Output the (x, y) coordinate of the center of the cell containing the given text.  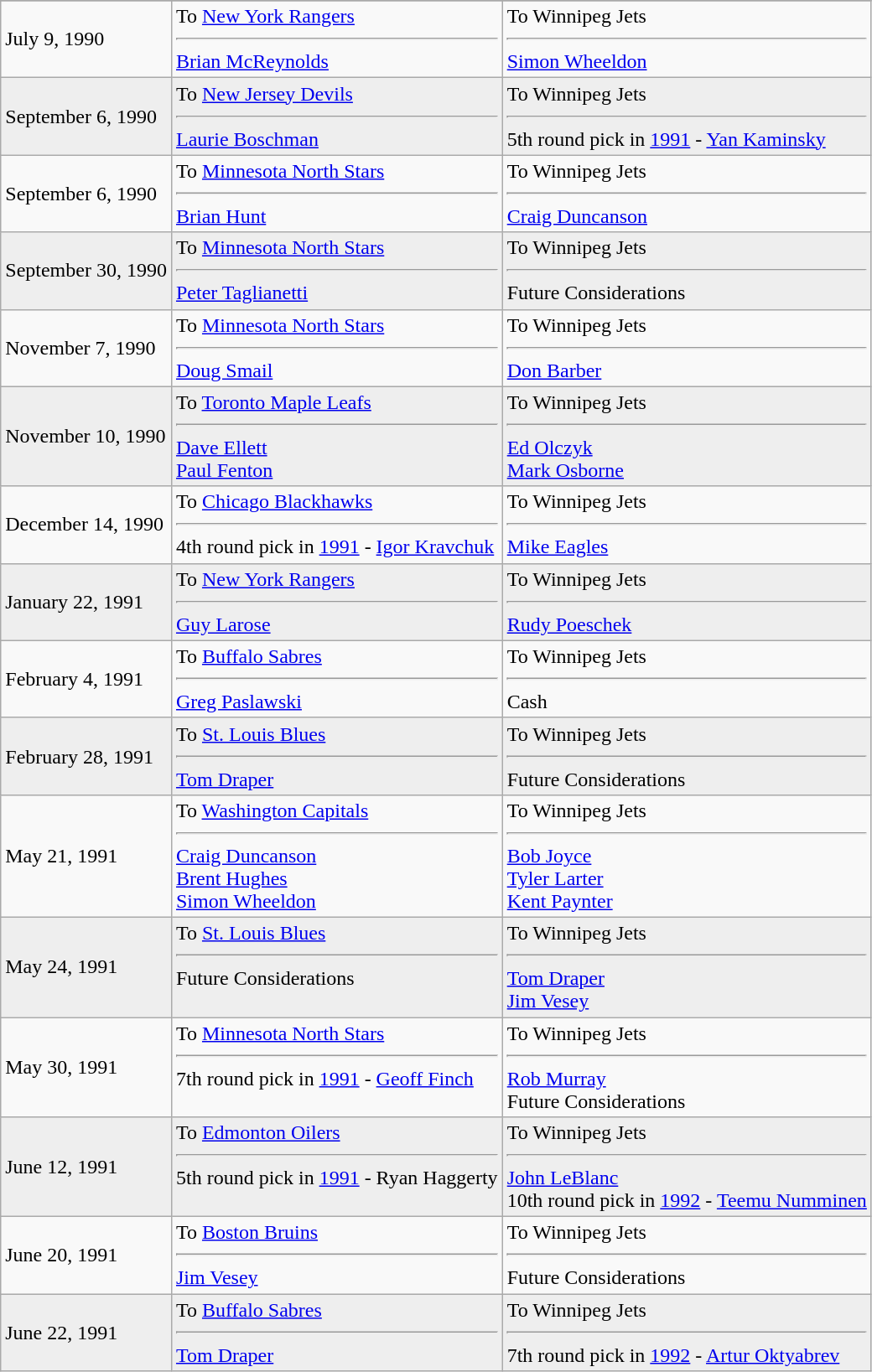
June 12, 1991 (86, 1167)
To New Jersey DevilsLaurie Boschman (337, 116)
To Winnipeg JetsBob Joyce Tyler Larter Kent Paynter (687, 856)
To Edmonton Oilers5th round pick in 1991 - Ryan Haggerty (337, 1167)
To New York RangersBrian McReynolds (337, 39)
To Winnipeg JetsRob Murray Future Considerations (687, 1068)
July 9, 1990 (86, 39)
To St. Louis BluesFuture Considerations (337, 967)
To Chicago Blackhawks4th round pick in 1991 - Igor Kravchuk (337, 525)
To Winnipeg JetsTom Draper Jim Vesey (687, 967)
February 4, 1991 (86, 679)
January 22, 1991 (86, 602)
To Washington CapitalsCraig Duncanson Brent Hughes Simon Wheeldon (337, 856)
To Buffalo SabresTom Draper (337, 1333)
To Boston BruinsJim Vesey (337, 1256)
To Winnipeg JetsSimon Wheeldon (687, 39)
To St. Louis BluesTom Draper (337, 756)
To New York RangersGuy Larose (337, 602)
To Winnipeg JetsEd Olczyk Mark Osborne (687, 436)
November 10, 1990 (86, 436)
May 30, 1991 (86, 1068)
To Winnipeg Jets 5th round pick in 1991 - Yan Kaminsky (687, 116)
To Minnesota North StarsDoug Smail (337, 348)
September 30, 1990 (86, 271)
To Winnipeg JetsJohn LeBlanc 10th round pick in 1992 - Teemu Numminen (687, 1167)
December 14, 1990 (86, 525)
To Minnesota North Stars7th round pick in 1991 - Geoff Finch (337, 1068)
June 20, 1991 (86, 1256)
To Toronto Maple LeafsDave Ellett Paul Fenton (337, 436)
To Minnesota North StarsBrian Hunt (337, 194)
To Winnipeg Jets7th round pick in 1992 - Artur Oktyabrev (687, 1333)
To Winnipeg JetsMike Eagles (687, 525)
To Buffalo SabresGreg Paslawski (337, 679)
To Winnipeg JetsCash (687, 679)
June 22, 1991 (86, 1333)
To Winnipeg JetsDon Barber (687, 348)
To Minnesota North StarsPeter Taglianetti (337, 271)
To Winnipeg JetsRudy Poeschek (687, 602)
November 7, 1990 (86, 348)
February 28, 1991 (86, 756)
May 21, 1991 (86, 856)
To Winnipeg JetsCraig Duncanson (687, 194)
May 24, 1991 (86, 967)
